Identify which cell holds the provided text, then report its [X, Y] central coordinate. 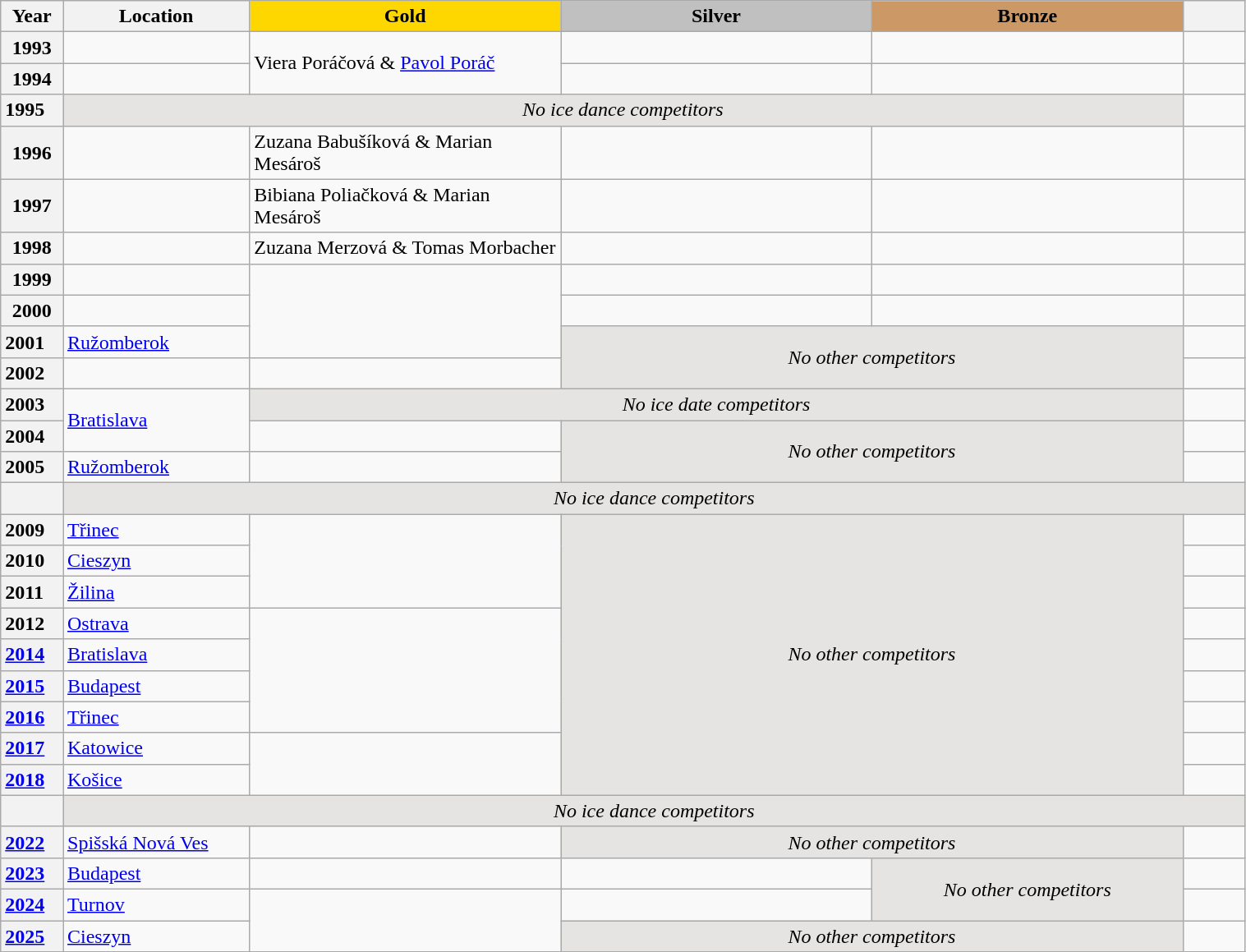
Viera Poráčová & Pavol Poráč [406, 63]
Bronze [1027, 16]
1996 [32, 153]
2011 [32, 592]
2010 [32, 561]
2017 [32, 748]
Žilina [156, 592]
2012 [32, 623]
Zuzana Merzová & Tomas Morbacher [406, 248]
2005 [32, 467]
1993 [32, 48]
1997 [32, 205]
1999 [32, 279]
Bibiana Poliačková & Marian Mesároš [406, 205]
Katowice [156, 748]
2000 [32, 310]
2014 [32, 655]
2016 [32, 717]
2002 [32, 373]
2024 [32, 904]
2004 [32, 436]
2001 [32, 342]
2009 [32, 530]
Turnov [156, 904]
Gold [406, 16]
Location [156, 16]
Ostrava [156, 623]
2025 [32, 936]
Zuzana Babušíková & Marian Mesároš [406, 153]
2003 [32, 404]
1994 [32, 79]
1998 [32, 248]
2015 [32, 686]
Year [32, 16]
No ice date competitors [716, 404]
2018 [32, 780]
1995 [32, 110]
Košice [156, 780]
Spišská Nová Ves [156, 842]
Silver [716, 16]
2023 [32, 873]
2022 [32, 842]
